Provide the (x, y) coordinate of the cell's center where the given text is located.  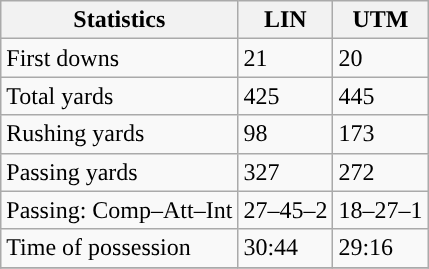
Passing: Comp–Att–Int (120, 210)
LIN (286, 20)
20 (380, 58)
425 (286, 96)
First downs (120, 58)
21 (286, 58)
UTM (380, 20)
Total yards (120, 96)
27–45–2 (286, 210)
29:16 (380, 248)
Statistics (120, 20)
173 (380, 134)
18–27–1 (380, 210)
98 (286, 134)
327 (286, 172)
272 (380, 172)
Rushing yards (120, 134)
445 (380, 96)
30:44 (286, 248)
Passing yards (120, 172)
Time of possession (120, 248)
